Extract the (x, y) coordinate from the center of the cell holding the provided text.  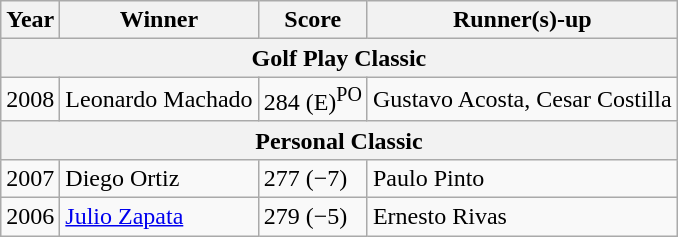
Winner (159, 20)
Diego Ortiz (159, 178)
Year (30, 20)
Leonardo Machado (159, 100)
2006 (30, 217)
Gustavo Acosta, Cesar Costilla (522, 100)
Julio Zapata (159, 217)
277 (−7) (312, 178)
2008 (30, 100)
Paulo Pinto (522, 178)
Runner(s)-up (522, 20)
279 (−5) (312, 217)
Score (312, 20)
Ernesto Rivas (522, 217)
284 (E)PO (312, 100)
2007 (30, 178)
Personal Classic (339, 140)
Golf Play Classic (339, 58)
